Output the [x, y] coordinate of the center of the cell containing the given text.  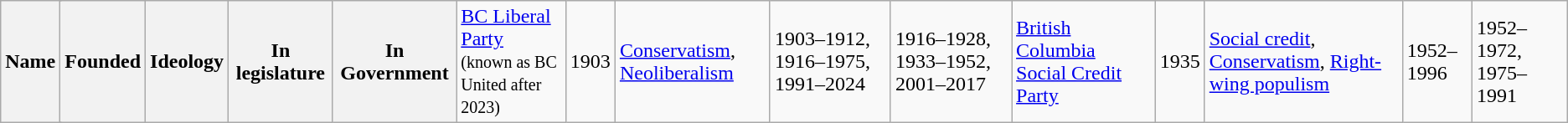
Social credit, Conservatism, Right-wing populism [1303, 62]
Conservatism, Neoliberalism [692, 62]
British Columbia Social Credit Party [1084, 62]
In legislature [281, 62]
1952–1996 [1437, 62]
Name [30, 62]
BC Liberal Party (known as BC United after 2023) [511, 62]
1952–1972, 1975–1991 [1520, 62]
1935 [1179, 62]
1903–1912, 1916–1975, 1991–2024 [830, 62]
1916–1928, 1933–1952, 2001–2017 [951, 62]
Founded [103, 62]
In Government [395, 62]
1903 [590, 62]
Ideology [188, 62]
